Scan for the cell matching the given text and deliver its [X, Y] coordinate at center. 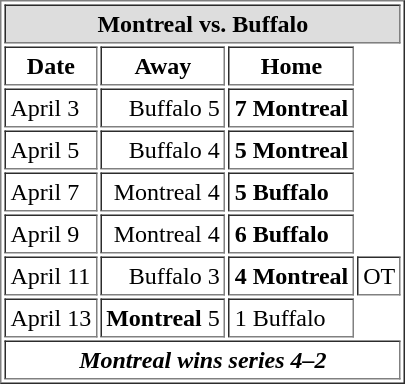
1 Buffalo [292, 318]
5 Montreal [292, 150]
Home [292, 66]
4 Montreal [292, 276]
April 3 [50, 108]
April 7 [50, 192]
Buffalo 5 [163, 108]
Buffalo 4 [163, 150]
Date [50, 66]
7 Montreal [292, 108]
5 Buffalo [292, 192]
Buffalo 3 [163, 276]
April 5 [50, 150]
OT [379, 276]
Montreal vs. Buffalo [202, 24]
6 Buffalo [292, 234]
Montreal wins series 4–2 [202, 360]
Away [163, 66]
April 13 [50, 318]
April 11 [50, 276]
Montreal 5 [163, 318]
April 9 [50, 234]
